Provide the (x, y) coordinate of the cell's center where the given text is located.  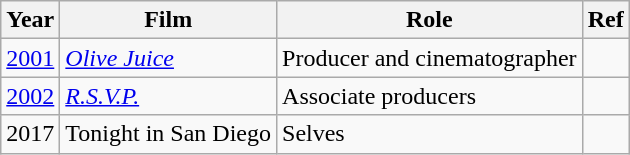
Ref (606, 20)
Film (168, 20)
Producer and cinematographer (430, 58)
2002 (30, 96)
2001 (30, 58)
Year (30, 20)
Associate producers (430, 96)
Role (430, 20)
R.S.V.P. (168, 96)
Tonight in San Diego (168, 134)
Selves (430, 134)
Olive Juice (168, 58)
2017 (30, 134)
